Scan for the cell matching the given text and deliver its (X, Y) coordinate at center. 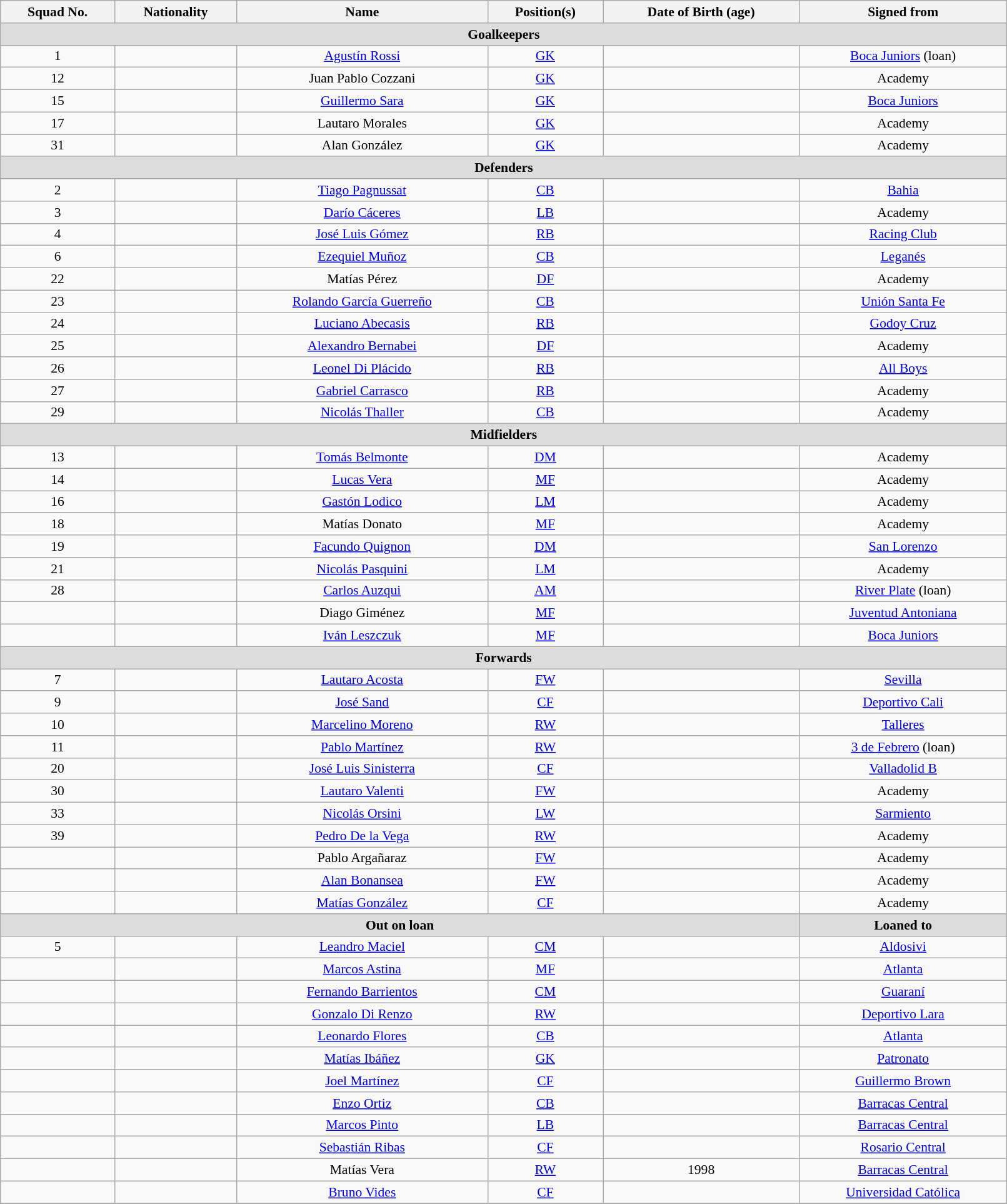
27 (58, 391)
14 (58, 479)
Defenders (504, 168)
Juan Pablo Cozzani (363, 79)
Sarmiento (903, 814)
Tiago Pagnussat (363, 190)
17 (58, 123)
Squad No. (58, 12)
19 (58, 546)
Date of Birth (age) (701, 12)
33 (58, 814)
Leandro Maciel (363, 947)
Agustín Rossi (363, 56)
6 (58, 257)
Guillermo Sara (363, 101)
Alan Bonansea (363, 881)
Marcelino Moreno (363, 725)
24 (58, 324)
Forwards (504, 658)
Carlos Auzqui (363, 591)
Fernando Barrientos (363, 992)
Diago Giménez (363, 613)
San Lorenzo (903, 546)
Out on loan (400, 925)
Loaned to (903, 925)
10 (58, 725)
Darío Cáceres (363, 213)
Universidad Católica (903, 1192)
Goalkeepers (504, 34)
Gastón Lodico (363, 502)
1 (58, 56)
Marcos Astina (363, 970)
Matías Ibáñez (363, 1059)
Leonardo Flores (363, 1036)
Sevilla (903, 680)
Nicolás Pasquini (363, 569)
11 (58, 747)
Godoy Cruz (903, 324)
Signed from (903, 12)
Guillermo Brown (903, 1081)
16 (58, 502)
26 (58, 368)
20 (58, 769)
Unión Santa Fe (903, 301)
Pablo Martínez (363, 747)
José Luis Sinisterra (363, 769)
Marcos Pinto (363, 1125)
22 (58, 279)
Bahia (903, 190)
Matías Pérez (363, 279)
Pedro De la Vega (363, 836)
Sebastián Ribas (363, 1148)
Boca Juniors (loan) (903, 56)
Lucas Vera (363, 479)
Leonel Di Plácido (363, 368)
21 (58, 569)
Matías González (363, 903)
Iván Leszczuk (363, 636)
Racing Club (903, 234)
Rosario Central (903, 1148)
3 de Febrero (loan) (903, 747)
Nicolás Orsini (363, 814)
23 (58, 301)
13 (58, 458)
Facundo Quignon (363, 546)
28 (58, 591)
9 (58, 703)
Nationality (175, 12)
Guaraní (903, 992)
Luciano Abecasis (363, 324)
Name (363, 12)
5 (58, 947)
LW (545, 814)
Gonzalo Di Renzo (363, 1014)
Deportivo Lara (903, 1014)
Lautaro Valenti (363, 791)
Lautaro Acosta (363, 680)
Matías Vera (363, 1170)
3 (58, 213)
15 (58, 101)
Nicolás Thaller (363, 413)
José Sand (363, 703)
Joel Martínez (363, 1081)
Leganés (903, 257)
Lautaro Morales (363, 123)
Bruno Vides (363, 1192)
25 (58, 346)
39 (58, 836)
Matías Donato (363, 524)
River Plate (loan) (903, 591)
Talleres (903, 725)
18 (58, 524)
31 (58, 146)
Ezequiel Muñoz (363, 257)
José Luis Gómez (363, 234)
Patronato (903, 1059)
12 (58, 79)
AM (545, 591)
1998 (701, 1170)
All Boys (903, 368)
30 (58, 791)
29 (58, 413)
Enzo Ortiz (363, 1103)
Midfielders (504, 435)
7 (58, 680)
Juventud Antoniana (903, 613)
Aldosivi (903, 947)
Deportivo Cali (903, 703)
Rolando García Guerreño (363, 301)
4 (58, 234)
Gabriel Carrasco (363, 391)
2 (58, 190)
Alan González (363, 146)
Position(s) (545, 12)
Pablo Argañaraz (363, 858)
Alexandro Bernabei (363, 346)
Tomás Belmonte (363, 458)
Valladolid B (903, 769)
